Identify which cell holds the provided text, then report its [x, y] central coordinate. 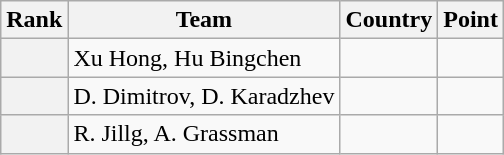
Country [389, 20]
Rank [34, 20]
R. Jillg, A. Grassman [204, 134]
Point [471, 20]
Team [204, 20]
D. Dimitrov, D. Karadzhev [204, 96]
Xu Hong, Hu Bingchen [204, 58]
